Capture the cell that displays the provided text and extract its (X, Y) central coordinate. 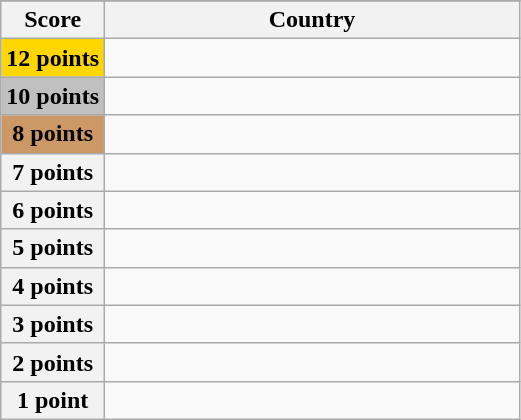
8 points (53, 134)
12 points (53, 58)
5 points (53, 248)
2 points (53, 362)
7 points (53, 172)
Country (312, 20)
Score (53, 20)
3 points (53, 324)
4 points (53, 286)
10 points (53, 96)
6 points (53, 210)
1 point (53, 400)
